Pinpoint the cell where the given text exists, returning its [x, y] midpoint coordinate. 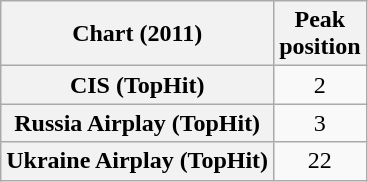
Ukraine Airplay (TopHit) [138, 161]
Russia Airplay (TopHit) [138, 123]
2 [320, 85]
3 [320, 123]
Chart (2011) [138, 34]
22 [320, 161]
Peakposition [320, 34]
CIS (TopHit) [138, 85]
